Return (x, y) of the center of cell containing provided text 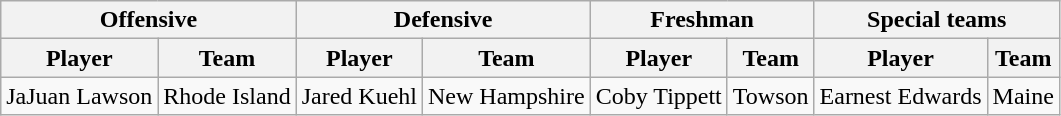
Freshman (702, 20)
Jared Kuehl (359, 96)
Towson (770, 96)
Maine (1023, 96)
New Hampshire (507, 96)
Earnest Edwards (900, 96)
JaJuan Lawson (80, 96)
Coby Tippett (658, 96)
Offensive (148, 20)
Defensive (443, 20)
Special teams (936, 20)
Rhode Island (227, 96)
